Identify which cell holds the provided text, then report its [X, Y] central coordinate. 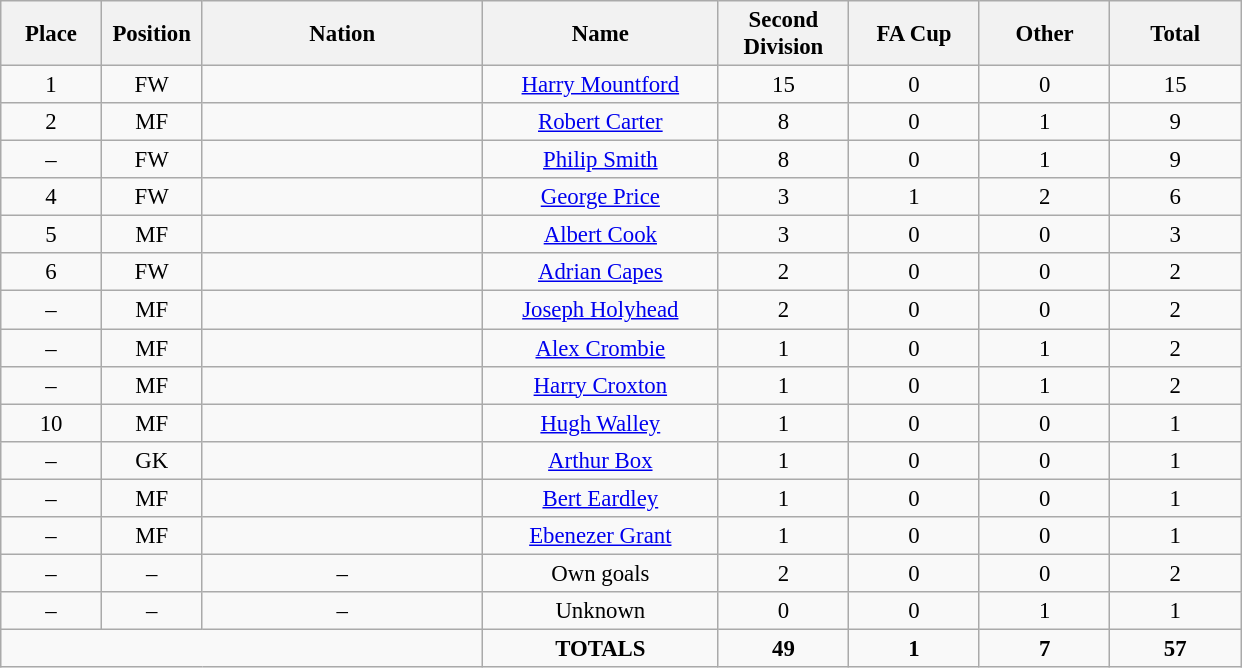
FA Cup [914, 34]
Total [1176, 34]
Alex Crombie [601, 348]
Ebenezer Grant [601, 536]
Hugh Walley [601, 423]
57 [1176, 648]
Name [601, 34]
George Price [601, 197]
Place [52, 34]
49 [784, 648]
5 [52, 235]
GK [152, 460]
4 [52, 197]
Bert Eardley [601, 498]
Joseph Holyhead [601, 310]
Own goals [601, 573]
Albert Cook [601, 235]
Nation [342, 34]
10 [52, 423]
7 [1044, 648]
Arthur Box [601, 460]
Adrian Capes [601, 273]
Second Division [784, 34]
Position [152, 34]
Robert Carter [601, 122]
Unknown [601, 611]
Other [1044, 34]
Harry Croxton [601, 385]
TOTALS [601, 648]
Philip Smith [601, 160]
Harry Mountford [601, 85]
